Return [X, Y] of the center of cell containing provided text 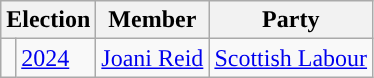
Member [152, 20]
Joani Reid [152, 58]
2024 [56, 58]
Election [48, 20]
Scottish Labour [291, 58]
Party [291, 20]
